Extract the (x, y) coordinate from the center of the cell holding the provided text.  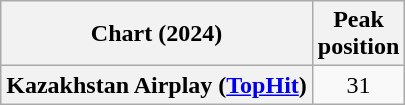
Kazakhstan Airplay (TopHit) (157, 85)
Chart (2024) (157, 34)
31 (358, 85)
Peakposition (358, 34)
